Identify which cell holds the provided text, then report its [X, Y] central coordinate. 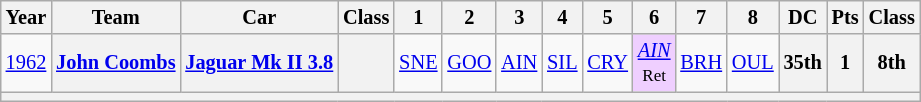
DC [803, 17]
5 [607, 17]
CRY [607, 63]
4 [562, 17]
3 [519, 17]
SNE [418, 63]
7 [701, 17]
GOO [469, 63]
Team [116, 17]
OUL [753, 63]
Year [26, 17]
AIN [519, 63]
1962 [26, 63]
2 [469, 17]
John Coombs [116, 63]
Jaguar Mk II 3.8 [259, 63]
6 [654, 17]
8 [753, 17]
8th [892, 63]
BRH [701, 63]
SIL [562, 63]
Pts [846, 17]
Car [259, 17]
AINRet [654, 63]
35th [803, 63]
